Pinpoint the cell where the given text exists, returning its [X, Y] midpoint coordinate. 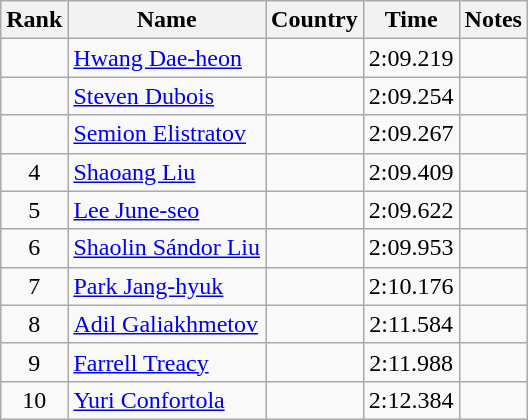
6 [34, 248]
Steven Dubois [167, 96]
2:09.219 [411, 58]
Semion Elistratov [167, 134]
Time [411, 20]
2:09.953 [411, 248]
Adil Galiakhmetov [167, 324]
Country [315, 20]
Yuri Confortola [167, 400]
9 [34, 362]
2:10.176 [411, 286]
2:11.988 [411, 362]
2:09.254 [411, 96]
Hwang Dae-heon [167, 58]
2:09.267 [411, 134]
2:12.384 [411, 400]
8 [34, 324]
7 [34, 286]
5 [34, 210]
2:09.409 [411, 172]
Lee June-seo [167, 210]
Farrell Treacy [167, 362]
Shaoang Liu [167, 172]
Shaolin Sándor Liu [167, 248]
Rank [34, 20]
2:09.622 [411, 210]
4 [34, 172]
Name [167, 20]
2:11.584 [411, 324]
10 [34, 400]
Park Jang-hyuk [167, 286]
Notes [493, 20]
